Identify which cell holds the provided text, then report its (x, y) central coordinate. 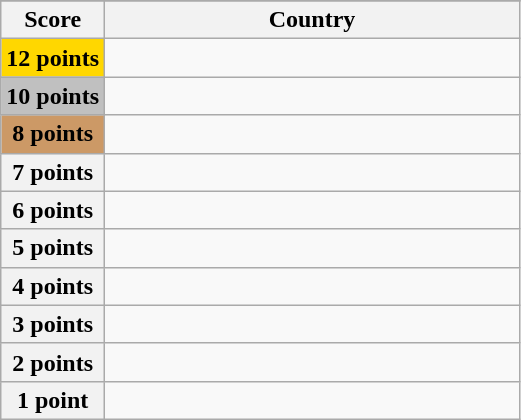
10 points (53, 96)
3 points (53, 324)
6 points (53, 210)
5 points (53, 248)
Country (312, 20)
Score (53, 20)
2 points (53, 362)
4 points (53, 286)
1 point (53, 400)
8 points (53, 134)
12 points (53, 58)
7 points (53, 172)
